Output the [X, Y] coordinate of the center of the cell containing the given text.  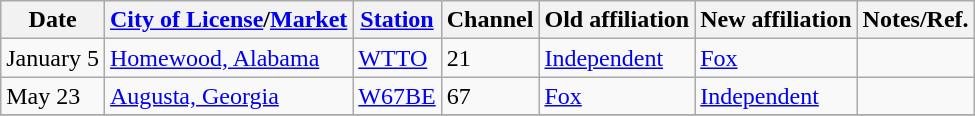
WTTO [397, 58]
W67BE [397, 96]
21 [490, 58]
Station [397, 20]
May 23 [53, 96]
Homewood, Alabama [228, 58]
Augusta, Georgia [228, 96]
January 5 [53, 58]
Date [53, 20]
67 [490, 96]
Old affiliation [617, 20]
City of License/Market [228, 20]
New affiliation [776, 20]
Channel [490, 20]
Notes/Ref. [916, 20]
